Return [x, y] of the center of cell containing provided text 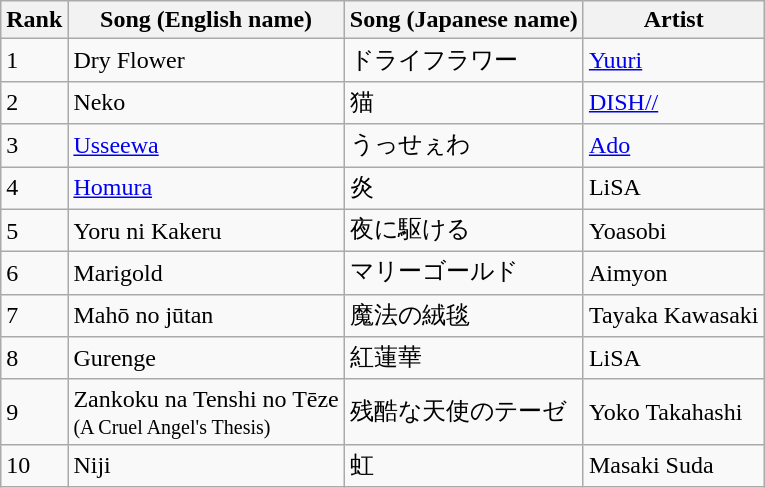
Zankoku na Tenshi no Tēze (A Cruel Angel's Thesis) [206, 412]
2 [34, 102]
Tayaka Kawasaki [674, 316]
Song (English name) [206, 20]
Yoasobi [674, 230]
猫 [464, 102]
Ado [674, 146]
魔法の絨毯 [464, 316]
Yoko Takahashi [674, 412]
紅蓮華 [464, 358]
Yoru ni Kakeru [206, 230]
8 [34, 358]
7 [34, 316]
うっせぇわ [464, 146]
残酷な天使のテーゼ [464, 412]
3 [34, 146]
Mahō no jūtan [206, 316]
9 [34, 412]
Neko [206, 102]
Homura [206, 188]
5 [34, 230]
Marigold [206, 274]
6 [34, 274]
夜に駆ける [464, 230]
Aimyon [674, 274]
炎 [464, 188]
Masaki Suda [674, 466]
Gurenge [206, 358]
Artist [674, 20]
Rank [34, 20]
ドライフラワー [464, 60]
Dry Flower [206, 60]
DISH// [674, 102]
Niji [206, 466]
Usseewa [206, 146]
マリーゴールド [464, 274]
Yuuri [674, 60]
1 [34, 60]
10 [34, 466]
虹 [464, 466]
Song (Japanese name) [464, 20]
4 [34, 188]
